Scan for the cell matching the given text and deliver its [x, y] coordinate at center. 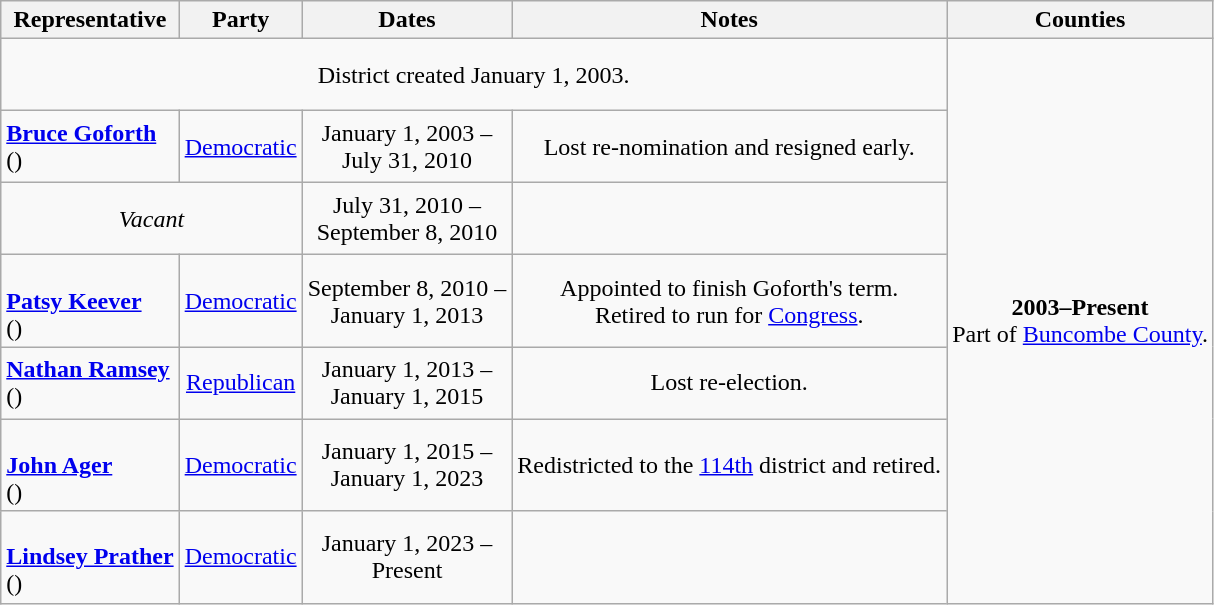
January 1, 2013 – January 1, 2015 [407, 383]
Appointed to finish Goforth's term. Retired to run for Congress. [730, 301]
Redistricted to the 114th district and retired. [730, 465]
Party [240, 20]
Lost re-election. [730, 383]
Representative [90, 20]
Lindsey Prather() [90, 557]
Patsy Keever() [90, 301]
September 8, 2010 – January 1, 2013 [407, 301]
Vacant [152, 219]
Bruce Goforth() [90, 147]
Republican [240, 383]
Notes [730, 20]
July 31, 2010 – September 8, 2010 [407, 219]
January 1, 2003 – July 31, 2010 [407, 147]
John Ager() [90, 465]
January 1, 2015 – January 1, 2023 [407, 465]
Lost re-nomination and resigned early. [730, 147]
Dates [407, 20]
January 1, 2023 – Present [407, 557]
Counties [1080, 20]
District created January 1, 2003. [474, 75]
2003–Present Part of Buncombe County. [1080, 321]
Nathan Ramsey() [90, 383]
